For the text-containing cell, return its midpoint in [X, Y] coordinate format. 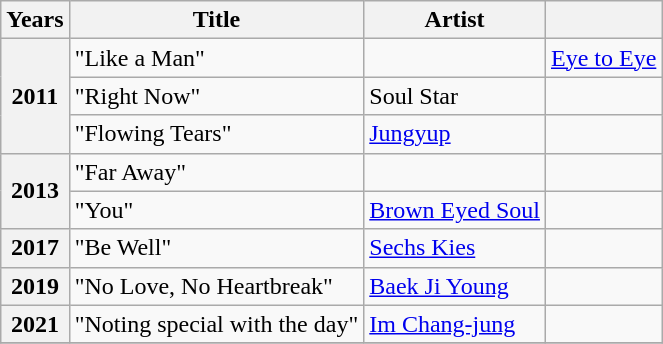
2011 [35, 96]
Title [216, 20]
Jungyup [455, 134]
"No Love, No Heartbreak" [216, 286]
2017 [35, 248]
Im Chang-jung [455, 324]
Brown Eyed Soul [455, 210]
Baek Ji Young [455, 286]
"Flowing Tears" [216, 134]
Sechs Kies [455, 248]
2013 [35, 191]
"Be Well" [216, 248]
"Noting special with the day" [216, 324]
"You" [216, 210]
Artist [455, 20]
"Like a Man" [216, 58]
2019 [35, 286]
Eye to Eye [603, 58]
Years [35, 20]
2021 [35, 324]
Soul Star [455, 96]
"Far Away" [216, 172]
"Right Now" [216, 96]
